Capture the cell that displays the provided text and extract its (x, y) central coordinate. 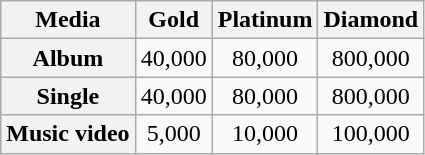
Single (68, 96)
10,000 (265, 134)
Media (68, 20)
Diamond (371, 20)
Platinum (265, 20)
5,000 (174, 134)
Gold (174, 20)
Music video (68, 134)
100,000 (371, 134)
Album (68, 58)
